Scan for the cell matching the given text and deliver its (x, y) coordinate at center. 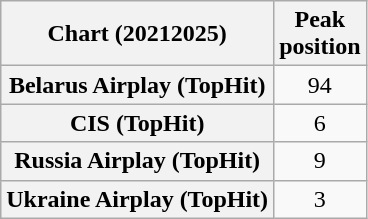
94 (320, 85)
3 (320, 199)
CIS (TopHit) (138, 123)
Ukraine Airplay (TopHit) (138, 199)
Chart (20212025) (138, 34)
9 (320, 161)
Russia Airplay (TopHit) (138, 161)
6 (320, 123)
Peakposition (320, 34)
Belarus Airplay (TopHit) (138, 85)
